Output the (X, Y) coordinate of the center of the cell containing the given text.  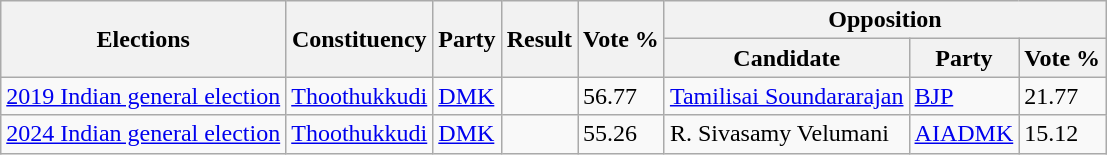
56.77 (622, 96)
BJP (964, 96)
Constituency (360, 39)
Elections (144, 39)
15.12 (1062, 134)
2024 Indian general election (144, 134)
Candidate (786, 58)
Result (539, 39)
55.26 (622, 134)
Opposition (884, 20)
Tamilisai Soundararajan (786, 96)
2019 Indian general election (144, 96)
AIADMK (964, 134)
21.77 (1062, 96)
R. Sivasamy Velumani (786, 134)
